Extract the (x, y) coordinate from the center of the cell holding the provided text.  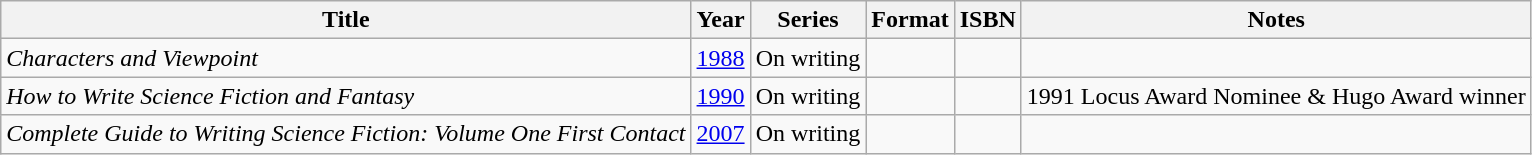
ISBN (988, 20)
Complete Guide to Writing Science Fiction: Volume One First Contact (346, 134)
Notes (1276, 20)
1990 (720, 96)
Series (808, 20)
Characters and Viewpoint (346, 58)
Title (346, 20)
2007 (720, 134)
1991 Locus Award Nominee & Hugo Award winner (1276, 96)
Year (720, 20)
1988 (720, 58)
Format (910, 20)
How to Write Science Fiction and Fantasy (346, 96)
